Pinpoint the cell where the given text exists, returning its (x, y) midpoint coordinate. 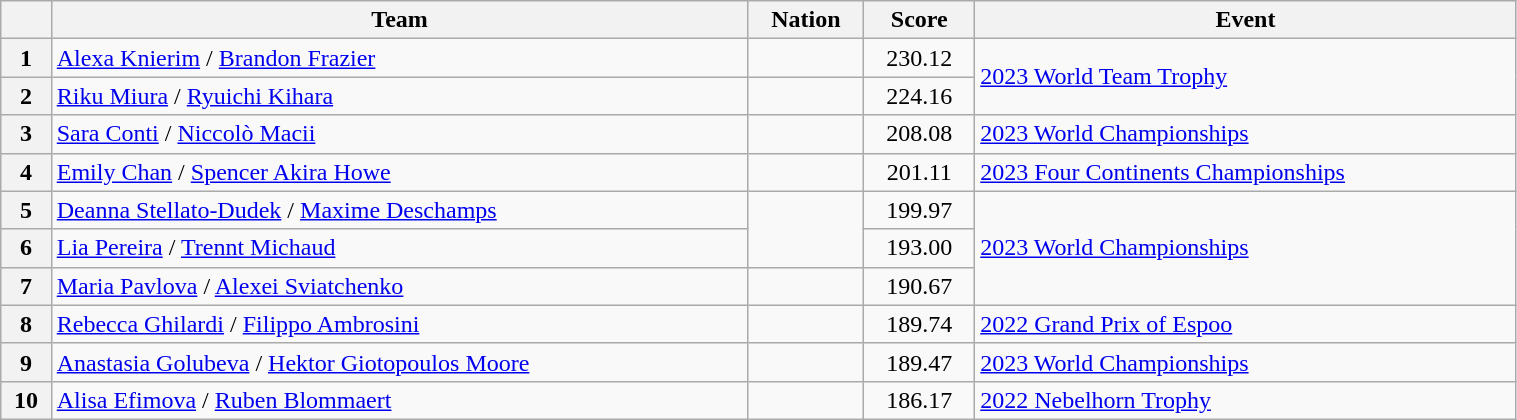
8 (26, 324)
7 (26, 286)
9 (26, 362)
Emily Chan / Spencer Akira Howe (400, 172)
Alisa Efimova / Ruben Blommaert (400, 400)
230.12 (920, 58)
Rebecca Ghilardi / Filippo Ambrosini (400, 324)
Anastasia Golubeva / Hektor Giotopoulos Moore (400, 362)
201.11 (920, 172)
10 (26, 400)
193.00 (920, 248)
2 (26, 96)
189.74 (920, 324)
2023 World Team Trophy (1246, 77)
Alexa Knierim / Brandon Frazier (400, 58)
208.08 (920, 134)
3 (26, 134)
5 (26, 210)
Deanna Stellato-Dudek / Maxime Deschamps (400, 210)
6 (26, 248)
Lia Pereira / Trennt Michaud (400, 248)
199.97 (920, 210)
Event (1246, 20)
2023 Four Continents Championships (1246, 172)
Score (920, 20)
Team (400, 20)
1 (26, 58)
2022 Nebelhorn Trophy (1246, 400)
4 (26, 172)
Nation (806, 20)
Sara Conti / Niccolò Macii (400, 134)
Riku Miura / Ryuichi Kihara (400, 96)
189.47 (920, 362)
190.67 (920, 286)
186.17 (920, 400)
224.16 (920, 96)
Maria Pavlova / Alexei Sviatchenko (400, 286)
2022 Grand Prix of Espoo (1246, 324)
